Search for the cell housing the specified text and yield its [x, y] center coordinate. 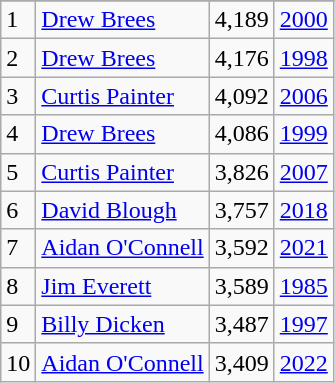
3 [18, 96]
1998 [304, 58]
4,189 [242, 20]
Billy Dicken [122, 324]
6 [18, 210]
2006 [304, 96]
4,176 [242, 58]
5 [18, 172]
2007 [304, 172]
3,487 [242, 324]
9 [18, 324]
2000 [304, 20]
1997 [304, 324]
3,409 [242, 362]
8 [18, 286]
3,757 [242, 210]
1999 [304, 134]
3,826 [242, 172]
2022 [304, 362]
3,589 [242, 286]
1 [18, 20]
3,592 [242, 248]
7 [18, 248]
4 [18, 134]
2021 [304, 248]
Jim Everett [122, 286]
4,092 [242, 96]
10 [18, 362]
David Blough [122, 210]
1985 [304, 286]
4,086 [242, 134]
2018 [304, 210]
2 [18, 58]
